Locate the cell with the specified text and output its (X, Y) center coordinate. 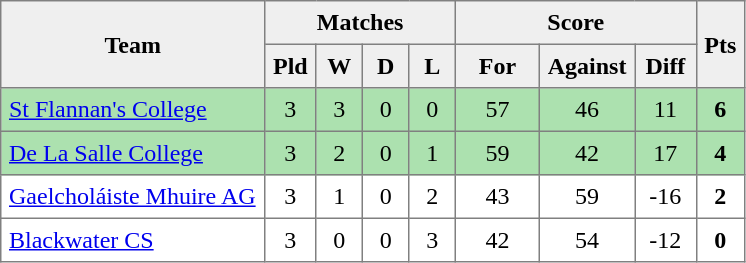
W (339, 66)
Pld (290, 66)
-16 (666, 197)
D (385, 66)
De La Salle College (133, 153)
Diff (666, 66)
43 (497, 197)
St Flannan's College (133, 110)
L (432, 66)
4 (720, 153)
6 (720, 110)
For (497, 66)
11 (666, 110)
17 (666, 153)
Pts (720, 44)
Team (133, 44)
Blackwater CS (133, 240)
57 (497, 110)
Gaelcholáiste Mhuire AG (133, 197)
Matches (360, 23)
-12 (666, 240)
Against (586, 66)
54 (586, 240)
46 (586, 110)
Score (576, 23)
